Search for the cell housing the specified text and yield its (X, Y) center coordinate. 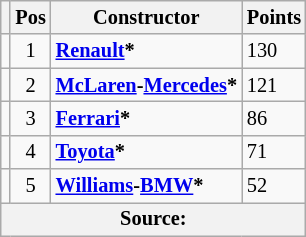
130 (274, 51)
2 (30, 85)
Renault* (146, 51)
Williams-BMW* (146, 186)
Ferrari* (146, 118)
3 (30, 118)
McLaren-Mercedes* (146, 85)
1 (30, 51)
Toyota* (146, 152)
4 (30, 152)
71 (274, 152)
Constructor (146, 17)
86 (274, 118)
52 (274, 186)
Source: (154, 219)
5 (30, 186)
121 (274, 85)
Pos (30, 17)
Points (274, 17)
